Detect which cell encompasses the target text, then output its [x, y] center coordinate. 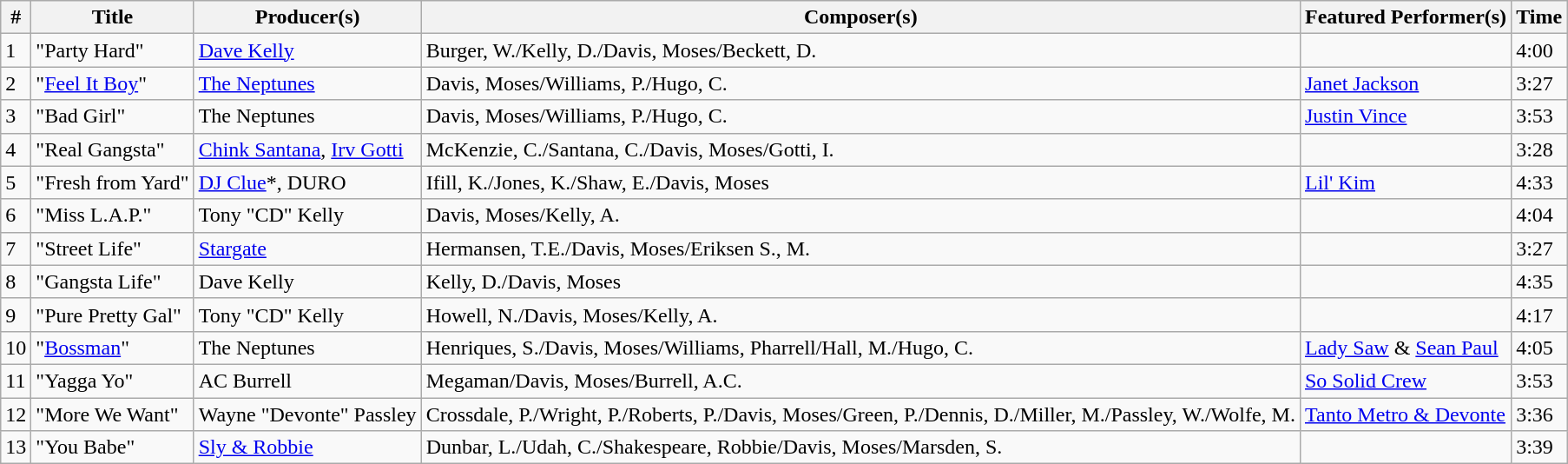
Chink Santana, Irv Gotti [307, 149]
"Real Gangsta" [113, 149]
Kelly, D./Davis, Moses [860, 282]
Dunbar, L./Udah, C./Shakespeare, Robbie/Davis, Moses/Marsden, S. [860, 447]
"Yagga Yo" [113, 381]
"Bossman" [113, 348]
"Miss L.A.P." [113, 215]
3:36 [1539, 414]
1 [16, 50]
Sly & Robbie [307, 447]
Stargate [307, 249]
4:33 [1539, 182]
3:39 [1539, 447]
"More We Want" [113, 414]
AC Burrell [307, 381]
Janet Jackson [1405, 83]
3 [16, 116]
"Bad Girl" [113, 116]
11 [16, 381]
Title [113, 17]
"Feel It Boy" [113, 83]
9 [16, 315]
Hermansen, T.E./Davis, Moses/Eriksen S., M. [860, 249]
# [16, 17]
Crossdale, P./Wright, P./Roberts, P./Davis, Moses/Green, P./Dennis, D./Miller, M./Passley, W./Wolfe, M. [860, 414]
Featured Performer(s) [1405, 17]
"Pure Pretty Gal" [113, 315]
4:04 [1539, 215]
"Gangsta Life" [113, 282]
Burger, W./Kelly, D./Davis, Moses/Beckett, D. [860, 50]
Ifill, K./Jones, K./Shaw, E./Davis, Moses [860, 182]
6 [16, 215]
3:28 [1539, 149]
"Street Life" [113, 249]
13 [16, 447]
Howell, N./Davis, Moses/Kelly, A. [860, 315]
Henriques, S./Davis, Moses/Williams, Pharrell/Hall, M./Hugo, C. [860, 348]
10 [16, 348]
2 [16, 83]
Time [1539, 17]
Lil' Kim [1405, 182]
Justin Vince [1405, 116]
Wayne "Devonte" Passley [307, 414]
"Fresh from Yard" [113, 182]
8 [16, 282]
"You Babe" [113, 447]
Lady Saw & Sean Paul [1405, 348]
Megaman/Davis, Moses/Burrell, A.C. [860, 381]
7 [16, 249]
DJ Clue*, DURO [307, 182]
McKenzie, C./Santana, C./Davis, Moses/Gotti, I. [860, 149]
4:35 [1539, 282]
So Solid Crew [1405, 381]
Producer(s) [307, 17]
Composer(s) [860, 17]
4:17 [1539, 315]
5 [16, 182]
4:05 [1539, 348]
Tanto Metro & Devonte [1405, 414]
"Party Hard" [113, 50]
4 [16, 149]
12 [16, 414]
4:00 [1539, 50]
Davis, Moses/Kelly, A. [860, 215]
